Scan for the cell matching the given text and deliver its (X, Y) coordinate at center. 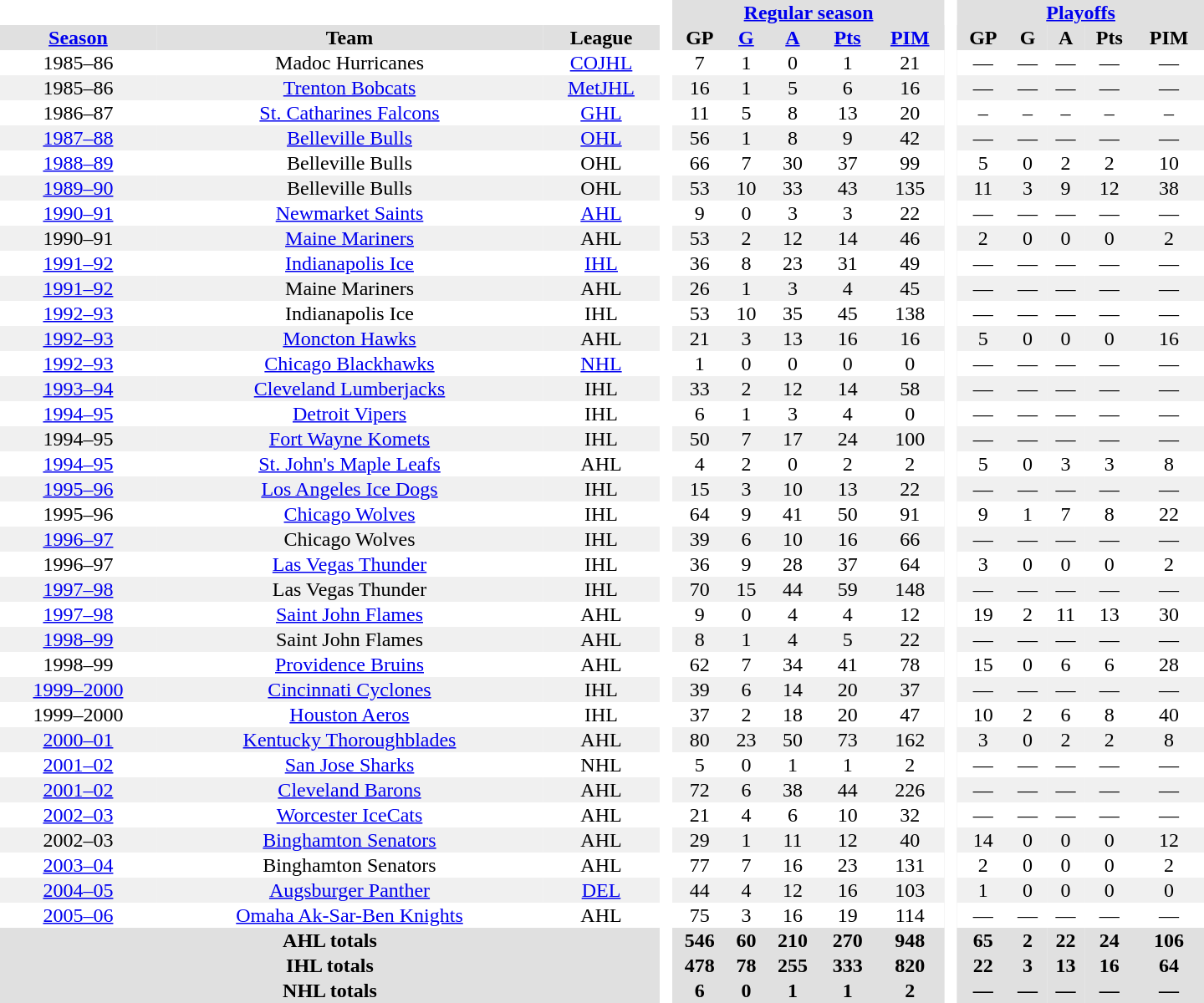
70 (700, 589)
Cincinnati Cyclones (349, 690)
80 (700, 740)
210 (793, 940)
60 (746, 940)
35 (793, 313)
2003–04 (79, 865)
Newmarket Saints (349, 213)
43 (848, 188)
948 (910, 940)
1989–90 (79, 188)
138 (910, 313)
AHL totals (329, 940)
91 (910, 514)
65 (983, 940)
114 (910, 915)
Augsburger Panther (349, 890)
47 (910, 715)
DEL (601, 890)
Cleveland Barons (349, 790)
Playoffs (1080, 13)
Kentucky Thoroughblades (349, 740)
56 (700, 138)
Regular season (809, 13)
2000–01 (79, 740)
Los Angeles Ice Dogs (349, 489)
99 (910, 163)
18 (793, 715)
46 (910, 238)
2005–06 (79, 915)
546 (700, 940)
26 (700, 288)
Team (349, 38)
255 (793, 965)
Season (79, 38)
32 (910, 815)
270 (848, 940)
29 (700, 840)
Detroit Vipers (349, 414)
COJHL (601, 63)
2004–05 (79, 890)
31 (848, 263)
103 (910, 890)
49 (910, 263)
MetJHL (601, 88)
42 (910, 138)
62 (700, 664)
League (601, 38)
Fort Wayne Komets (349, 439)
Cleveland Lumberjacks (349, 389)
Houston Aeros (349, 715)
135 (910, 188)
72 (700, 790)
148 (910, 589)
820 (910, 965)
St. John's Maple Leafs (349, 464)
Omaha Ak-Sar-Ben Knights (349, 915)
NHL totals (329, 990)
St. Catharines Falcons (349, 113)
333 (848, 965)
1987–88 (79, 138)
75 (700, 915)
Trenton Bobcats (349, 88)
77 (700, 865)
1993–94 (79, 389)
Chicago Blackhawks (349, 364)
73 (848, 740)
106 (1169, 940)
59 (848, 589)
478 (700, 965)
100 (910, 439)
Worcester IceCats (349, 815)
San Jose Sharks (349, 765)
1986–87 (79, 113)
226 (910, 790)
34 (793, 664)
GHL (601, 113)
17 (793, 439)
1988–89 (79, 163)
Madoc Hurricanes (349, 63)
IHL totals (329, 965)
Providence Bruins (349, 664)
58 (910, 389)
131 (910, 865)
Moncton Hawks (349, 339)
162 (910, 740)
